Identify which cell holds the provided text, then report its [x, y] central coordinate. 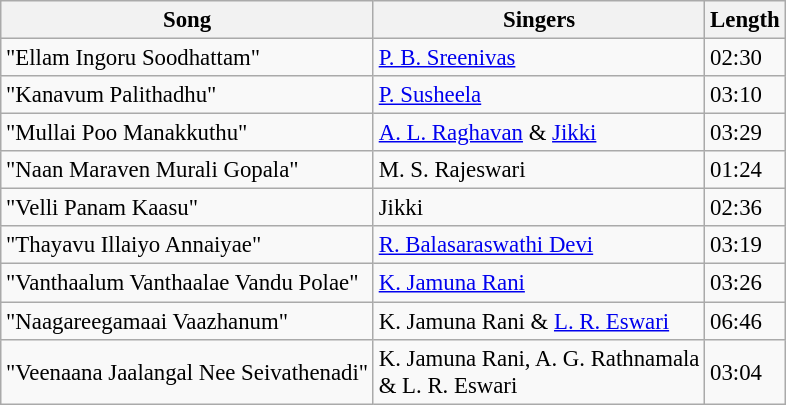
Length [745, 20]
P. Susheela [538, 95]
A. L. Raghavan & Jikki [538, 133]
K. Jamuna Rani, A. G. Rathnamala& L. R. Eswari [538, 372]
01:24 [745, 170]
02:36 [745, 208]
K. Jamuna Rani & L. R. Eswari [538, 321]
"Velli Panam Kaasu" [188, 208]
Singers [538, 20]
"Naan Maraven Murali Gopala" [188, 170]
03:29 [745, 133]
06:46 [745, 321]
"Veenaana Jaalangal Nee Seivathenadi" [188, 372]
"Naagareegamaai Vaazhanum" [188, 321]
Song [188, 20]
R. Balasaraswathi Devi [538, 245]
K. Jamuna Rani [538, 283]
02:30 [745, 58]
"Kanavum Palithadhu" [188, 95]
P. B. Sreenivas [538, 58]
03:04 [745, 372]
"Vanthaalum Vanthaalae Vandu Polae" [188, 283]
M. S. Rajeswari [538, 170]
"Ellam Ingoru Soodhattam" [188, 58]
03:19 [745, 245]
Jikki [538, 208]
03:26 [745, 283]
"Mullai Poo Manakkuthu" [188, 133]
03:10 [745, 95]
"Thayavu Illaiyo Annaiyae" [188, 245]
